Detect which cell encompasses the target text, then output its [X, Y] center coordinate. 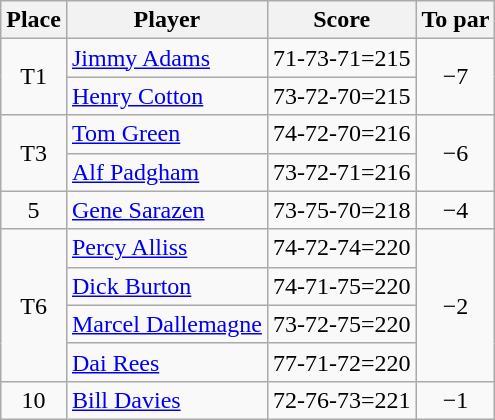
73-72-70=215 [342, 96]
Score [342, 20]
73-72-75=220 [342, 324]
74-72-70=216 [342, 134]
74-71-75=220 [342, 286]
T3 [34, 153]
Bill Davies [166, 400]
Tom Green [166, 134]
Jimmy Adams [166, 58]
To par [456, 20]
Dai Rees [166, 362]
−1 [456, 400]
73-75-70=218 [342, 210]
77-71-72=220 [342, 362]
Henry Cotton [166, 96]
T1 [34, 77]
Percy Alliss [166, 248]
5 [34, 210]
Alf Padgham [166, 172]
T6 [34, 305]
10 [34, 400]
−4 [456, 210]
Player [166, 20]
Place [34, 20]
−2 [456, 305]
−6 [456, 153]
74-72-74=220 [342, 248]
72-76-73=221 [342, 400]
Marcel Dallemagne [166, 324]
73-72-71=216 [342, 172]
−7 [456, 77]
Gene Sarazen [166, 210]
Dick Burton [166, 286]
71-73-71=215 [342, 58]
